Locate the cell with the specified text and output its (X, Y) center coordinate. 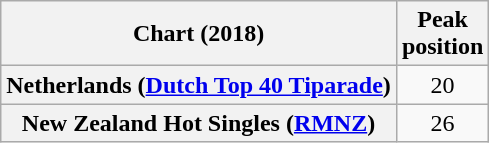
26 (442, 123)
Peak position (442, 34)
Chart (2018) (199, 34)
New Zealand Hot Singles (RMNZ) (199, 123)
Netherlands (Dutch Top 40 Tiparade) (199, 85)
20 (442, 85)
